Search for the cell housing the specified text and yield its (X, Y) center coordinate. 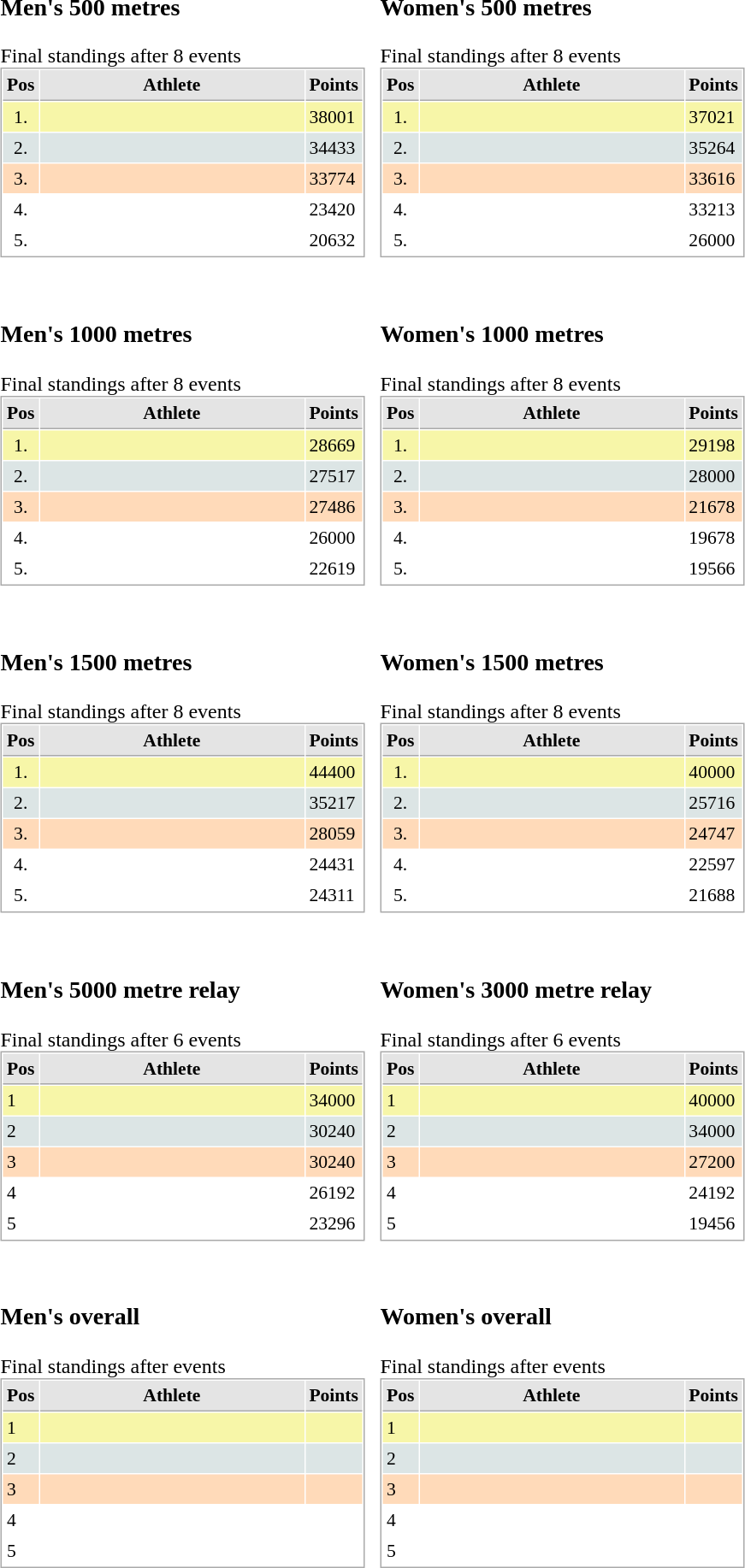
35217 (334, 803)
44400 (334, 772)
28000 (713, 475)
22619 (334, 568)
27200 (713, 1162)
19678 (713, 537)
23420 (334, 209)
25716 (713, 803)
29198 (713, 445)
33774 (334, 179)
22597 (713, 864)
24431 (334, 864)
34433 (334, 148)
27486 (334, 506)
33213 (713, 209)
19456 (713, 1223)
20632 (334, 240)
26192 (334, 1193)
21688 (713, 895)
23296 (334, 1223)
21678 (713, 506)
19566 (713, 568)
28669 (334, 445)
28059 (334, 834)
24747 (713, 834)
35264 (713, 148)
38001 (334, 117)
27517 (334, 475)
37021 (713, 117)
24311 (334, 895)
24192 (713, 1193)
33616 (713, 179)
